Return the (x, y) coordinate for the center point of the cell that contains the specified text.  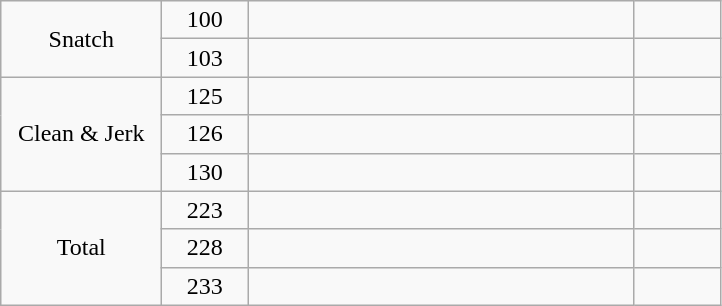
228 (205, 248)
126 (205, 134)
Snatch (82, 39)
100 (205, 20)
130 (205, 172)
Total (82, 248)
233 (205, 286)
125 (205, 96)
223 (205, 210)
Clean & Jerk (82, 134)
103 (205, 58)
